Extract the [x, y] coordinate from the center of the cell holding the provided text.  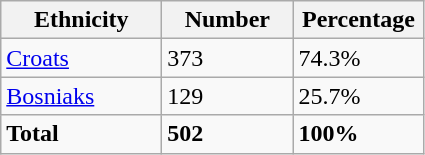
Number [228, 20]
74.3% [358, 58]
129 [228, 96]
Ethnicity [82, 20]
Percentage [358, 20]
502 [228, 134]
100% [358, 134]
Croats [82, 58]
Bosniaks [82, 96]
25.7% [358, 96]
373 [228, 58]
Total [82, 134]
